Return (x, y) of the center of cell containing provided text 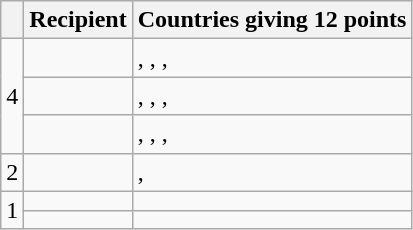
, (272, 172)
1 (12, 210)
Countries giving 12 points (272, 20)
Recipient (78, 20)
4 (12, 96)
2 (12, 172)
